Scan for the cell matching the given text and deliver its (x, y) coordinate at center. 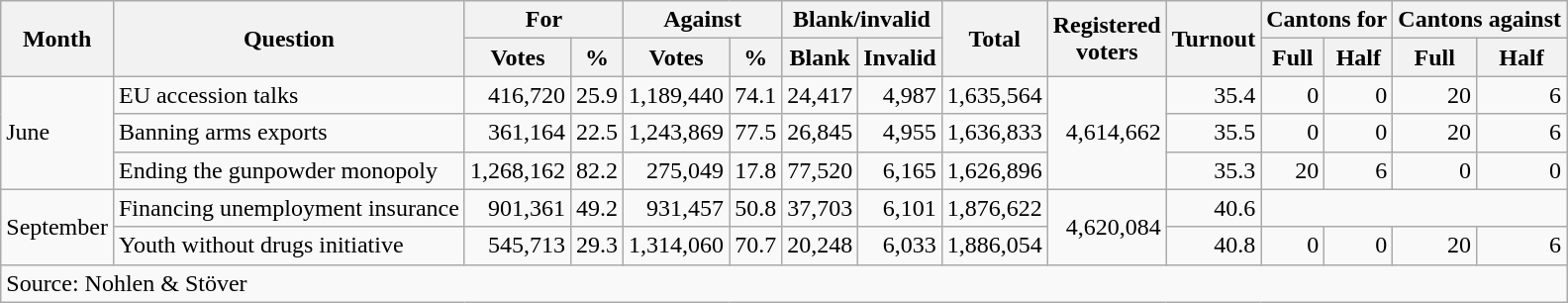
Youth without drugs initiative (289, 246)
40.6 (1214, 208)
Cantons against (1480, 20)
4,614,662 (1107, 133)
35.4 (1214, 95)
Total (994, 39)
6,101 (900, 208)
Against (703, 20)
1,886,054 (994, 246)
35.3 (1214, 170)
For (543, 20)
Turnout (1214, 39)
Registeredvoters (1107, 39)
Month (57, 39)
Source: Nohlen & Stöver (784, 283)
931,457 (677, 208)
25.9 (596, 95)
50.8 (756, 208)
1,314,060 (677, 246)
49.2 (596, 208)
40.8 (1214, 246)
77,520 (820, 170)
Banning arms exports (289, 133)
Ending the gunpowder monopoly (289, 170)
20,248 (820, 246)
Question (289, 39)
1,626,896 (994, 170)
Blank/invalid (862, 20)
29.3 (596, 246)
4,955 (900, 133)
37,703 (820, 208)
Blank (820, 57)
June (57, 133)
EU accession talks (289, 95)
4,620,084 (1107, 227)
82.2 (596, 170)
361,164 (517, 133)
Financing unemployment insurance (289, 208)
77.5 (756, 133)
545,713 (517, 246)
4,987 (900, 95)
416,720 (517, 95)
74.1 (756, 95)
1,635,564 (994, 95)
Cantons for (1326, 20)
35.5 (1214, 133)
22.5 (596, 133)
17.8 (756, 170)
1,636,833 (994, 133)
Invalid (900, 57)
1,876,622 (994, 208)
70.7 (756, 246)
1,189,440 (677, 95)
September (57, 227)
901,361 (517, 208)
275,049 (677, 170)
26,845 (820, 133)
1,268,162 (517, 170)
6,033 (900, 246)
6,165 (900, 170)
1,243,869 (677, 133)
24,417 (820, 95)
